Provide the [X, Y] coordinate of the cell's center where the given text is located.  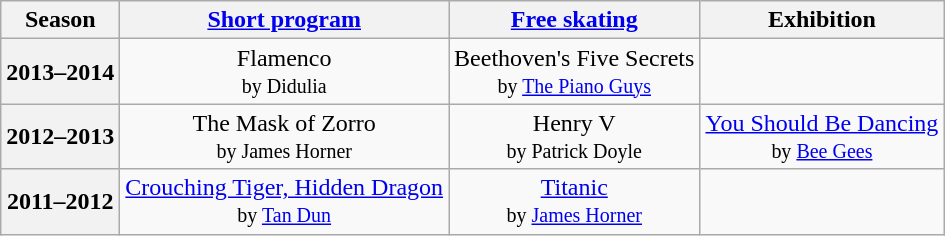
Titanic by James Horner [574, 202]
Beethoven's Five Secrets by The Piano Guys [574, 72]
2013–2014 [60, 72]
Free skating [574, 20]
2012–2013 [60, 136]
Exhibition [822, 20]
2011–2012 [60, 202]
You Should Be Dancing by Bee Gees [822, 136]
Season [60, 20]
Short program [284, 20]
Henry V by Patrick Doyle [574, 136]
Flamenco by Didulia [284, 72]
The Mask of Zorro by James Horner [284, 136]
Crouching Tiger, Hidden Dragon by Tan Dun [284, 202]
